Determine the [x, y] coordinate at the center of the cell enclosing the given text.  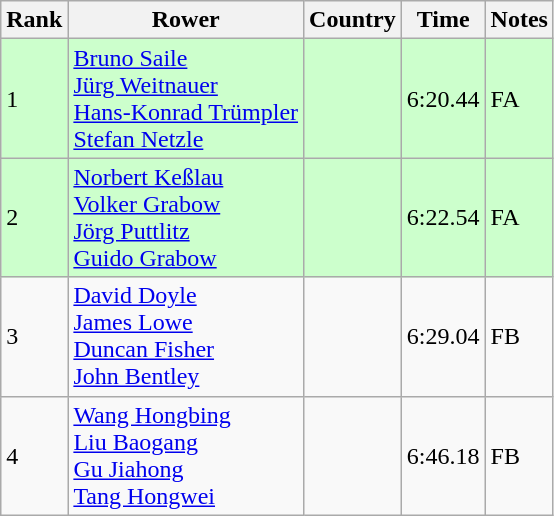
6:20.44 [443, 98]
Time [443, 20]
3 [34, 336]
6:22.54 [443, 218]
1 [34, 98]
4 [34, 456]
6:46.18 [443, 456]
Bruno SaileJürg WeitnauerHans-Konrad TrümplerStefan Netzle [186, 98]
David DoyleJames LoweDuncan FisherJohn Bentley [186, 336]
Norbert KeßlauVolker GrabowJörg PuttlitzGuido Grabow [186, 218]
6:29.04 [443, 336]
2 [34, 218]
Notes [519, 20]
Country [353, 20]
Rower [186, 20]
Wang HongbingLiu BaogangGu JiahongTang Hongwei [186, 456]
Rank [34, 20]
